From the cell containing the given text, extract its center point as (x, y) coordinate. 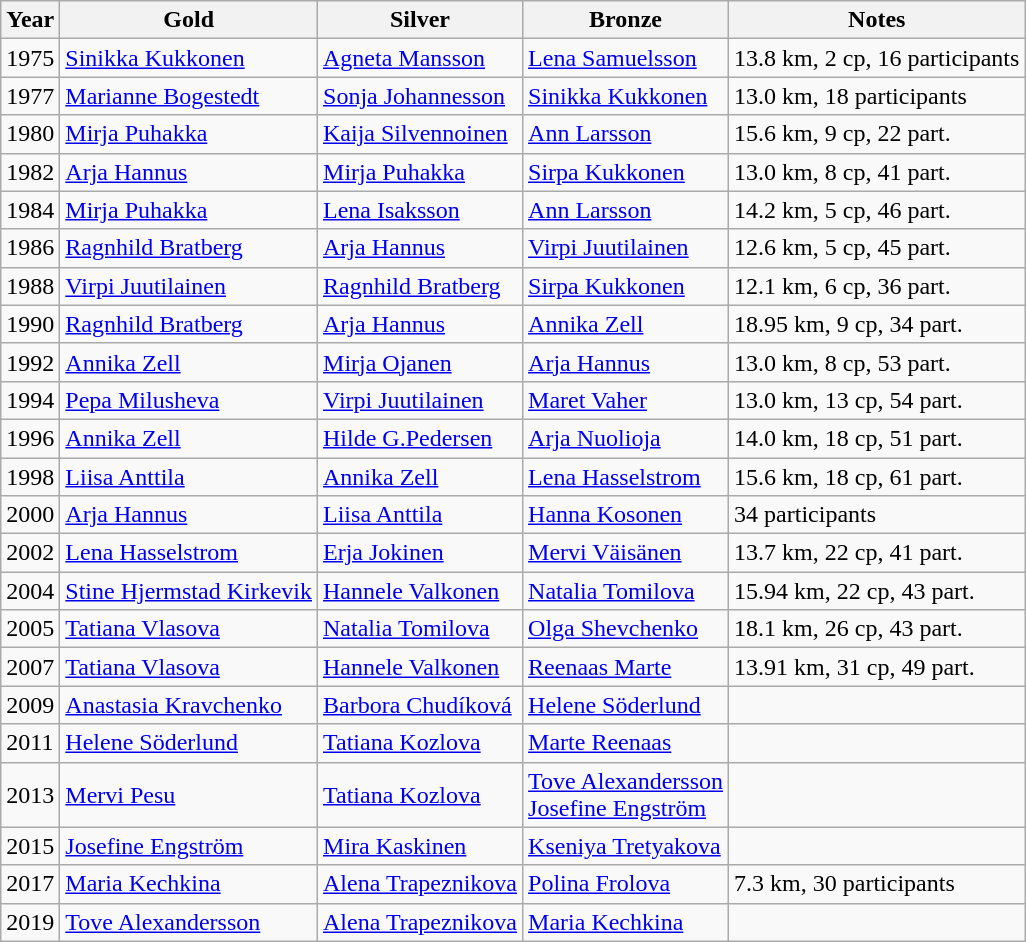
13.7 km, 22 cp, 41 part. (877, 553)
1977 (30, 96)
Hilde G.Pedersen (420, 438)
Hanna Kosonen (626, 515)
Mirja Ojanen (420, 362)
Stine Hjermstad Kirkevik (189, 591)
Erja Jokinen (420, 553)
13.0 km, 18 participants (877, 96)
Tove Alexandersson Josefine Engström (626, 794)
Polina Frolova (626, 884)
Kseniya Tretyakova (626, 846)
1984 (30, 210)
Lena Samuelsson (626, 58)
1996 (30, 438)
Gold (189, 20)
Marte Reenaas (626, 743)
Pepa Milusheva (189, 400)
13.91 km, 31 cp, 49 part. (877, 667)
Anastasia Kravchenko (189, 705)
Mira Kaskinen (420, 846)
1998 (30, 477)
13.8 km, 2 cp, 16 participants (877, 58)
12.1 km, 6 cp, 36 part. (877, 286)
34 participants (877, 515)
Mervi Pesu (189, 794)
15.6 km, 18 cp, 61 part. (877, 477)
2005 (30, 629)
Tove Alexandersson (189, 922)
Agneta Mansson (420, 58)
7.3 km, 30 participants (877, 884)
2007 (30, 667)
Notes (877, 20)
14.0 km, 18 cp, 51 part. (877, 438)
2015 (30, 846)
2009 (30, 705)
Marianne Bogestedt (189, 96)
Olga Shevchenko (626, 629)
Lena Isaksson (420, 210)
Josefine Engström (189, 846)
1986 (30, 248)
15.6 km, 9 cp, 22 part. (877, 134)
12.6 km, 5 cp, 45 part. (877, 248)
2000 (30, 515)
Maret Vaher (626, 400)
1988 (30, 286)
1982 (30, 172)
2004 (30, 591)
1994 (30, 400)
Barbora Chudíková (420, 705)
2002 (30, 553)
1980 (30, 134)
2017 (30, 884)
Arja Nuolioja (626, 438)
2013 (30, 794)
Year (30, 20)
Silver (420, 20)
Bronze (626, 20)
Kaija Silvennoinen (420, 134)
Mervi Väisänen (626, 553)
Reenaas Marte (626, 667)
2011 (30, 743)
1990 (30, 324)
1992 (30, 362)
18.95 km, 9 cp, 34 part. (877, 324)
Sonja Johannesson (420, 96)
13.0 km, 8 cp, 53 part. (877, 362)
15.94 km, 22 cp, 43 part. (877, 591)
1975 (30, 58)
18.1 km, 26 cp, 43 part. (877, 629)
2019 (30, 922)
13.0 km, 13 cp, 54 part. (877, 400)
13.0 km, 8 cp, 41 part. (877, 172)
14.2 km, 5 cp, 46 part. (877, 210)
